Determine the (x, y) coordinate at the center of the cell enclosing the given text.  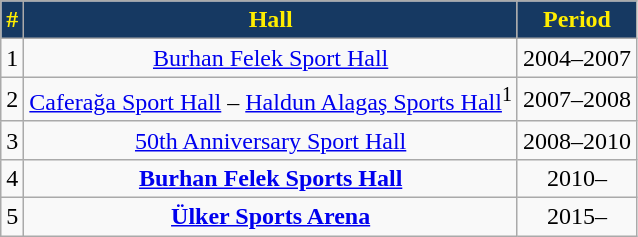
2010– (576, 178)
Ülker Sports Arena (271, 217)
4 (12, 178)
2015– (576, 217)
Burhan Felek Sports Hall (271, 178)
# (12, 20)
Period (576, 20)
Caferağa Sport Hall – Haldun Alagaş Sports Hall1 (271, 100)
5 (12, 217)
2004–2007 (576, 58)
2008–2010 (576, 140)
2 (12, 100)
2007–2008 (576, 100)
3 (12, 140)
Burhan Felek Sport Hall (271, 58)
Hall (271, 20)
50th Anniversary Sport Hall (271, 140)
1 (12, 58)
